Detect which cell encompasses the target text, then output its (X, Y) center coordinate. 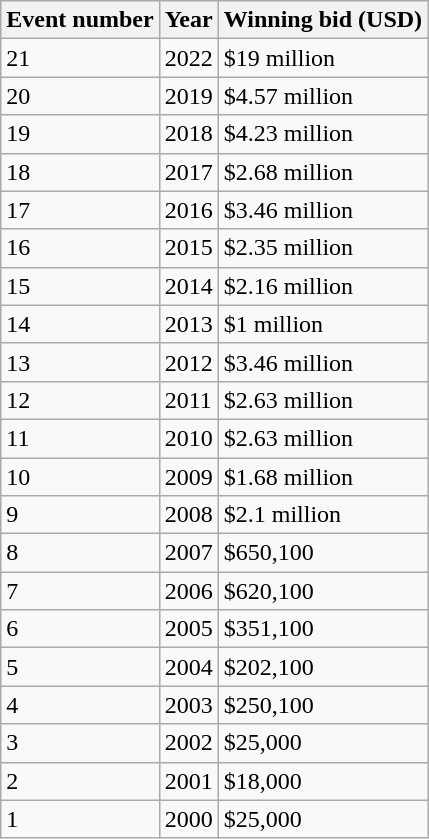
1 (80, 819)
17 (80, 210)
2016 (188, 210)
$1.68 million (322, 477)
$2.16 million (322, 286)
$2.1 million (322, 515)
13 (80, 362)
$4.23 million (322, 134)
$18,000 (322, 781)
$2.35 million (322, 248)
15 (80, 286)
2013 (188, 324)
6 (80, 629)
2005 (188, 629)
$250,100 (322, 705)
2006 (188, 591)
19 (80, 134)
2002 (188, 743)
2011 (188, 400)
2000 (188, 819)
2015 (188, 248)
12 (80, 400)
4 (80, 705)
$202,100 (322, 667)
21 (80, 58)
2008 (188, 515)
$2.68 million (322, 172)
5 (80, 667)
8 (80, 553)
2010 (188, 438)
2012 (188, 362)
2004 (188, 667)
2009 (188, 477)
9 (80, 515)
2001 (188, 781)
10 (80, 477)
18 (80, 172)
Event number (80, 20)
2007 (188, 553)
16 (80, 248)
2003 (188, 705)
$650,100 (322, 553)
7 (80, 591)
2014 (188, 286)
$4.57 million (322, 96)
2018 (188, 134)
$19 million (322, 58)
$1 million (322, 324)
2 (80, 781)
14 (80, 324)
2022 (188, 58)
Year (188, 20)
20 (80, 96)
Winning bid (USD) (322, 20)
3 (80, 743)
$620,100 (322, 591)
2019 (188, 96)
2017 (188, 172)
$351,100 (322, 629)
11 (80, 438)
